Return [x, y] of the center of cell containing provided text 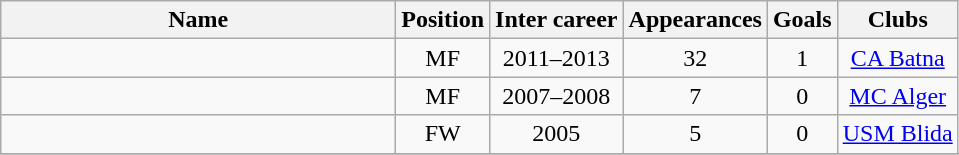
Inter career [556, 20]
32 [695, 58]
FW [443, 134]
Appearances [695, 20]
7 [695, 96]
2007–2008 [556, 96]
1 [802, 58]
5 [695, 134]
Position [443, 20]
USM Blida [898, 134]
MC Alger [898, 96]
CA Batna [898, 58]
Name [198, 20]
Clubs [898, 20]
2005 [556, 134]
2011–2013 [556, 58]
Goals [802, 20]
